Identify which cell holds the provided text, then report its (X, Y) central coordinate. 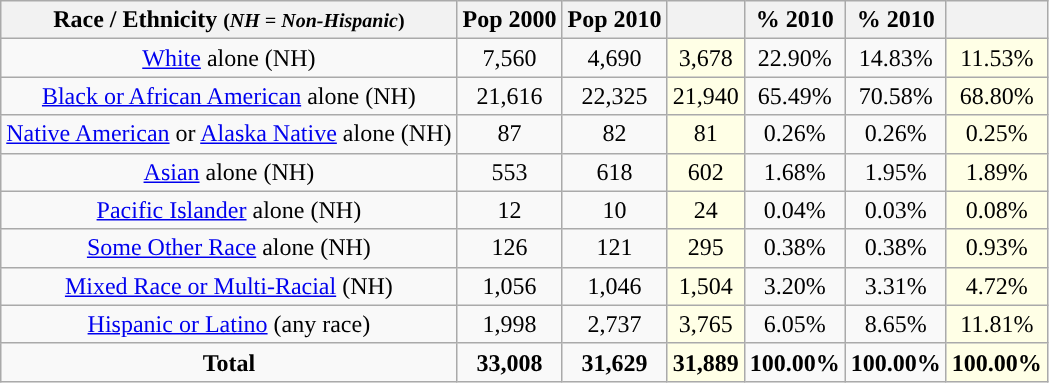
1,046 (614, 286)
11.81% (996, 324)
31,889 (706, 362)
1.89% (996, 172)
4.72% (996, 286)
2,737 (614, 324)
22.90% (794, 58)
1.95% (896, 172)
0.04% (794, 210)
4,690 (614, 58)
3.20% (794, 286)
68.80% (996, 96)
14.83% (896, 58)
Pop 2010 (614, 20)
1,504 (706, 286)
0.03% (896, 210)
70.58% (896, 96)
White alone (NH) (229, 58)
3.31% (896, 286)
602 (706, 172)
Hispanic or Latino (any race) (229, 324)
81 (706, 134)
618 (614, 172)
87 (510, 134)
3,765 (706, 324)
3,678 (706, 58)
21,940 (706, 96)
Asian alone (NH) (229, 172)
1,056 (510, 286)
Black or African American alone (NH) (229, 96)
8.65% (896, 324)
Pacific Islander alone (NH) (229, 210)
24 (706, 210)
295 (706, 248)
0.08% (996, 210)
21,616 (510, 96)
Total (229, 362)
33,008 (510, 362)
Native American or Alaska Native alone (NH) (229, 134)
31,629 (614, 362)
22,325 (614, 96)
7,560 (510, 58)
0.25% (996, 134)
0.93% (996, 248)
6.05% (794, 324)
1.68% (794, 172)
65.49% (794, 96)
12 (510, 210)
1,998 (510, 324)
11.53% (996, 58)
121 (614, 248)
Pop 2000 (510, 20)
126 (510, 248)
Mixed Race or Multi-Racial (NH) (229, 286)
Some Other Race alone (NH) (229, 248)
82 (614, 134)
553 (510, 172)
Race / Ethnicity (NH = Non-Hispanic) (229, 20)
10 (614, 210)
